Return [X, Y] of the center of cell containing provided text 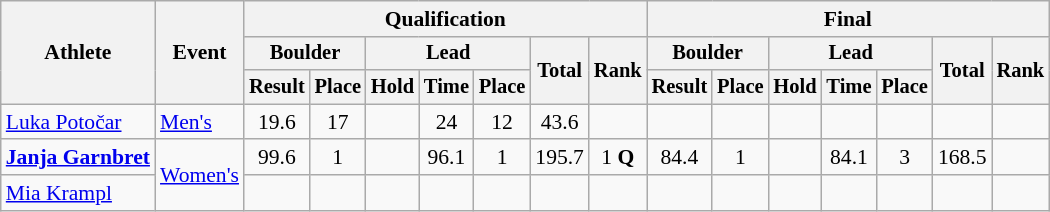
168.5 [962, 158]
195.7 [560, 158]
1 Q [618, 158]
19.6 [277, 122]
Luka Potočar [78, 122]
96.1 [446, 158]
Janja Garnbret [78, 158]
Qualification [446, 19]
Event [200, 52]
3 [904, 158]
84.1 [850, 158]
24 [446, 122]
12 [502, 122]
Women's [200, 176]
17 [338, 122]
43.6 [560, 122]
Men's [200, 122]
Athlete [78, 52]
Mia Krampl [78, 193]
99.6 [277, 158]
84.4 [680, 158]
Final [848, 19]
